Extract the (x, y) coordinate from the center of the cell holding the provided text.  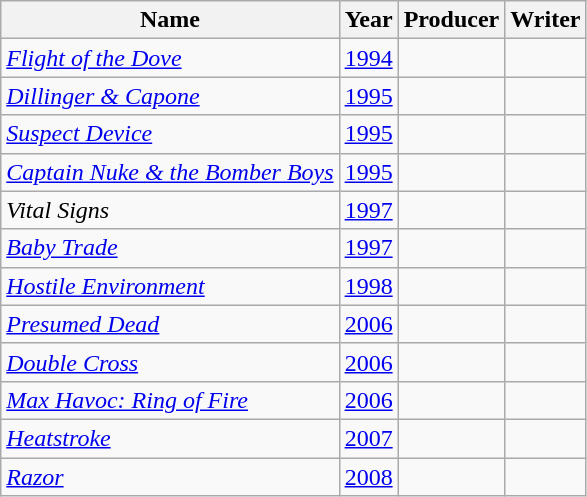
1998 (368, 286)
Hostile Environment (170, 286)
1994 (368, 58)
Double Cross (170, 362)
Dillinger & Capone (170, 96)
Producer (452, 20)
2008 (368, 477)
Presumed Dead (170, 324)
Baby Trade (170, 248)
Vital Signs (170, 210)
Captain Nuke & the Bomber Boys (170, 172)
Heatstroke (170, 438)
Name (170, 20)
Razor (170, 477)
Max Havoc: Ring of Fire (170, 400)
Year (368, 20)
2007 (368, 438)
Suspect Device (170, 134)
Writer (546, 20)
Flight of the Dove (170, 58)
